Output the (x, y) coordinate of the center of the cell containing the given text.  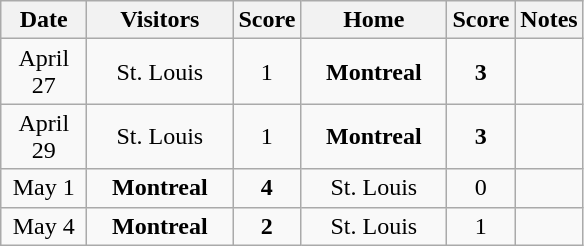
May 4 (44, 226)
Notes (549, 20)
April 29 (44, 136)
April 27 (44, 72)
Date (44, 20)
Home (374, 20)
4 (267, 188)
2 (267, 226)
Visitors (160, 20)
May 1 (44, 188)
0 (481, 188)
